Scan for the cell matching the given text and deliver its [X, Y] coordinate at center. 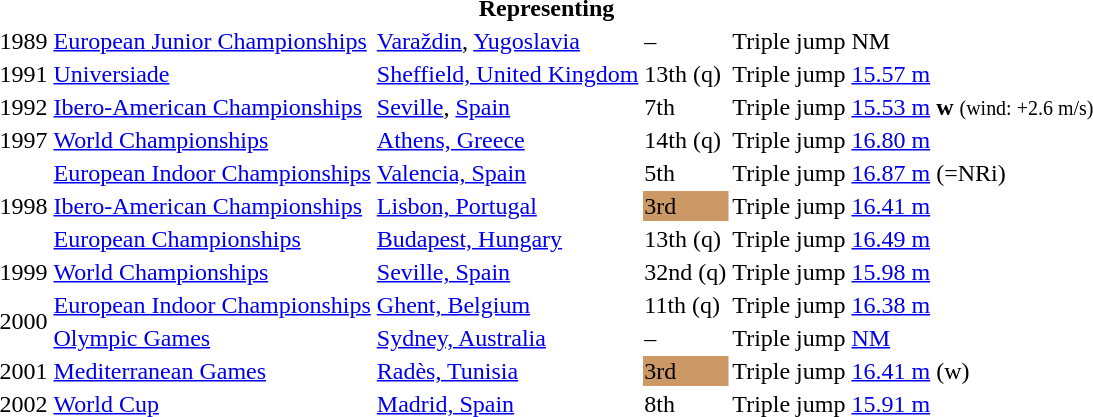
Ghent, Belgium [508, 305]
Varaždin, Yugoslavia [508, 41]
14th (q) [686, 140]
European Championships [212, 239]
Budapest, Hungary [508, 239]
Mediterranean Games [212, 371]
11th (q) [686, 305]
Radès, Tunisia [508, 371]
Olympic Games [212, 338]
Athens, Greece [508, 140]
Universiade [212, 74]
Sheffield, United Kingdom [508, 74]
Sydney, Australia [508, 338]
Lisbon, Portugal [508, 206]
Valencia, Spain [508, 173]
7th [686, 107]
5th [686, 173]
European Junior Championships [212, 41]
32nd (q) [686, 272]
